Detect which cell encompasses the target text, then output its [X, Y] center coordinate. 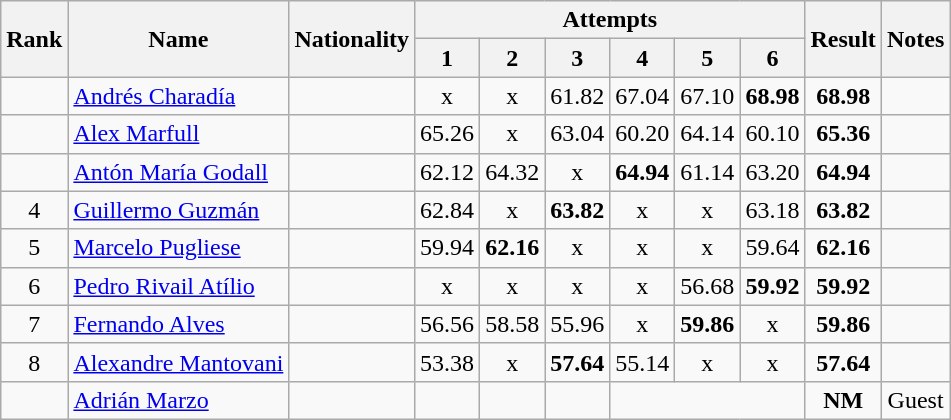
60.20 [642, 134]
55.96 [578, 324]
Alexandre Mantovani [178, 362]
Antón María Godall [178, 172]
Guillermo Guzmán [178, 210]
8 [34, 362]
58.58 [512, 324]
56.68 [708, 286]
2 [512, 58]
Alex Marfull [178, 134]
63.18 [772, 210]
65.26 [448, 134]
7 [34, 324]
55.14 [642, 362]
61.82 [578, 96]
Nationality [352, 39]
59.94 [448, 248]
Name [178, 39]
60.10 [772, 134]
Rank [34, 39]
62.84 [448, 210]
67.10 [708, 96]
Andrés Charadía [178, 96]
59.64 [772, 248]
63.04 [578, 134]
3 [578, 58]
1 [448, 58]
Marcelo Pugliese [178, 248]
67.04 [642, 96]
61.14 [708, 172]
63.20 [772, 172]
Adrián Marzo [178, 400]
64.32 [512, 172]
NM [843, 400]
Notes [915, 39]
Attempts [610, 20]
Result [843, 39]
62.12 [448, 172]
Guest [915, 400]
Pedro Rivail Atílio [178, 286]
53.38 [448, 362]
65.36 [843, 134]
56.56 [448, 324]
64.14 [708, 134]
Fernando Alves [178, 324]
